Find where the given text appears and provide that cell's center as (X, Y) coordinate. 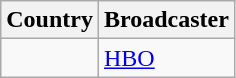
Broadcaster (166, 20)
Country (50, 20)
HBO (166, 58)
